Identify which cell holds the provided text, then report its (x, y) central coordinate. 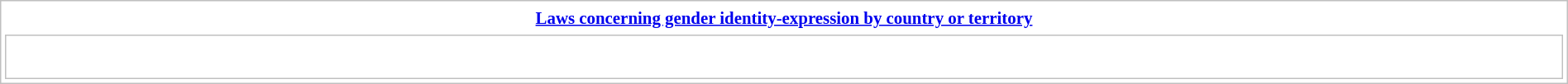
Laws concerning gender identity-expression by country or territory (784, 18)
